Determine the (x, y) coordinate at the center of the cell enclosing the given text.  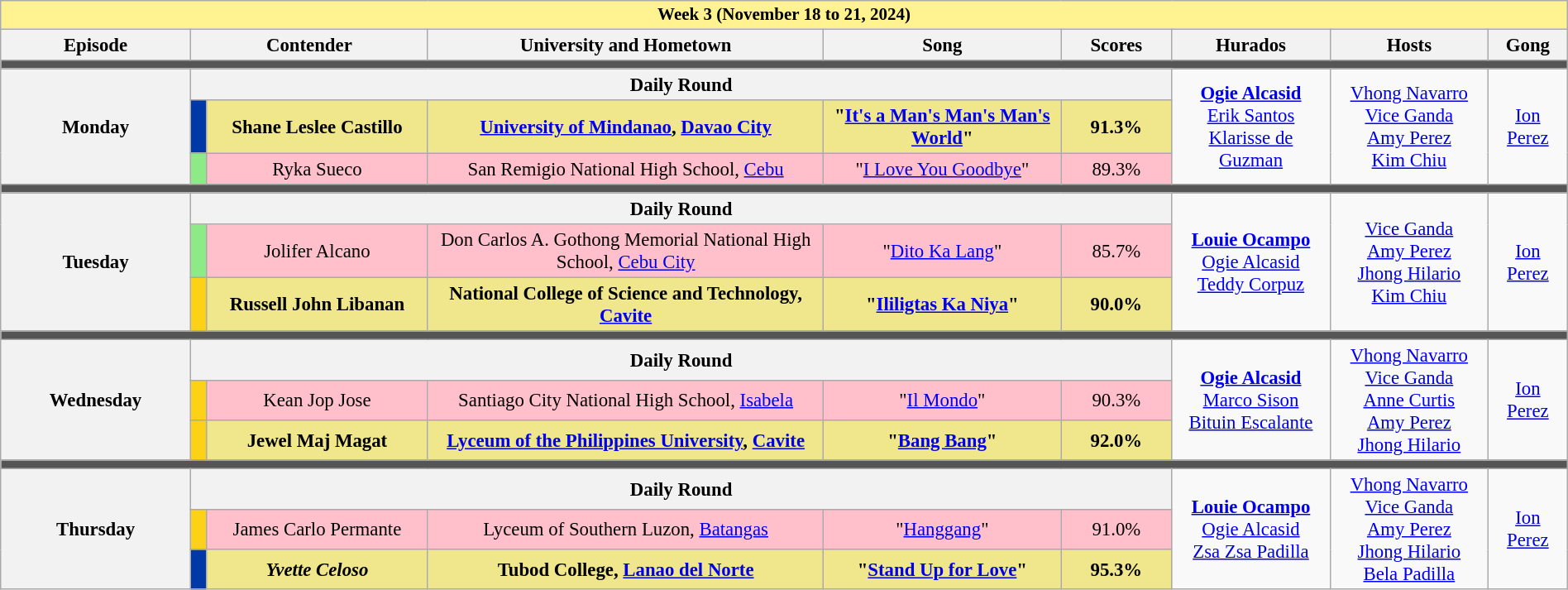
Gong (1528, 45)
Vhong NavarroVice GandaAmy PerezJhong HilarioBela Padilla (1409, 530)
National College of Science and Technology, Cavite (625, 305)
Wednesday (96, 401)
Contender (309, 45)
Ryka Sueco (317, 169)
University of Mindanao, Davao City (625, 127)
89.3% (1116, 169)
Ogie AlcasidMarco SisonBituin Escalante (1250, 401)
Yvette Celoso (317, 569)
Lyceum of Southern Luzon, Batangas (625, 530)
90.0% (1116, 305)
Russell John Libanan (317, 305)
95.3% (1116, 569)
Shane Leslee Castillo (317, 127)
"Stand Up for Love" (943, 569)
Louie OcampoOgie AlcasidZsa Zsa Padilla (1250, 530)
85.7% (1116, 252)
"Bang Bang" (943, 440)
Thursday (96, 530)
"Il Mondo" (943, 401)
"Ililigtas Ka Niya" (943, 305)
Kean Jop Jose (317, 401)
"Dito Ka Lang" (943, 252)
"It's a Man's Man's Man's World" (943, 127)
Song (943, 45)
Episode (96, 45)
Ogie AlcasidErik SantosKlarisse de Guzman (1250, 127)
Week 3 (November 18 to 21, 2024) (784, 15)
University and Hometown (625, 45)
Jolifer Alcano (317, 252)
James Carlo Permante (317, 530)
San Remigio National High School, Cebu (625, 169)
Scores (1116, 45)
Tubod College, Lanao del Norte (625, 569)
Santiago City National High School, Isabela (625, 401)
"I Love You Goodbye" (943, 169)
92.0% (1116, 440)
Vhong NavarroVice GandaAmy PerezKim Chiu (1409, 127)
Hosts (1409, 45)
Hurados (1250, 45)
90.3% (1116, 401)
91.3% (1116, 127)
Louie OcampoOgie AlcasidTeddy Corpuz (1250, 261)
Jewel Maj Magat (317, 440)
Vhong NavarroVice GandaAnne CurtisAmy PerezJhong Hilario (1409, 401)
Vice GandaAmy PerezJhong HilarioKim Chiu (1409, 261)
"Hanggang" (943, 530)
Don Carlos A. Gothong Memorial National High School, Cebu City (625, 252)
Lyceum of the Philippines University, Cavite (625, 440)
Monday (96, 127)
91.0% (1116, 530)
Tuesday (96, 261)
